Provide the [x, y] coordinate of the cell's center where the given text is located.  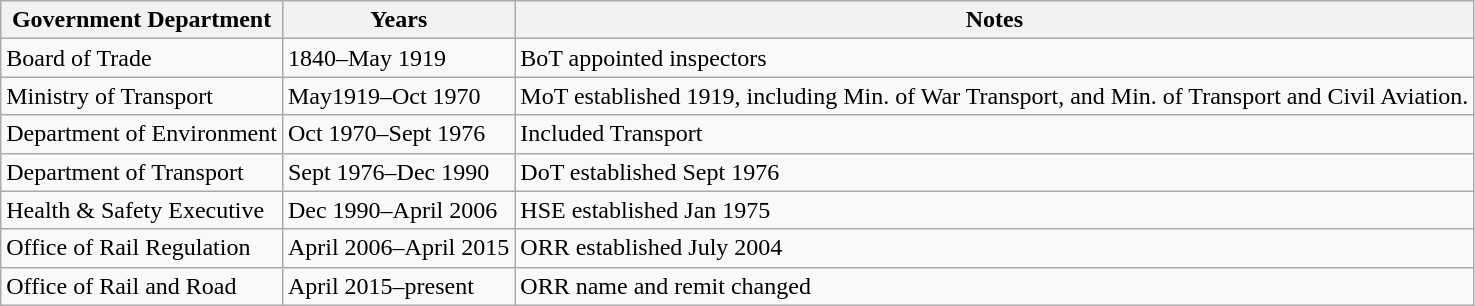
HSE established Jan 1975 [994, 210]
Dec 1990–April 2006 [398, 210]
Notes [994, 20]
DoT established Sept 1976 [994, 172]
Department of Environment [142, 134]
Sept 1976–Dec 1990 [398, 172]
Government Department [142, 20]
ORR name and remit changed [994, 286]
BoT appointed inspectors [994, 58]
Oct 1970–Sept 1976 [398, 134]
MoT established 1919, including Min. of War Transport, and Min. of Transport and Civil Aviation. [994, 96]
Board of Trade [142, 58]
Office of Rail and Road [142, 286]
Office of Rail Regulation [142, 248]
May1919–Oct 1970 [398, 96]
Health & Safety Executive [142, 210]
April 2006–April 2015 [398, 248]
April 2015–present [398, 286]
ORR established July 2004 [994, 248]
Included Transport [994, 134]
Ministry of Transport [142, 96]
1840–May 1919 [398, 58]
Department of Transport [142, 172]
Years [398, 20]
